Provide the [x, y] coordinate of the cell's center where the given text is located.  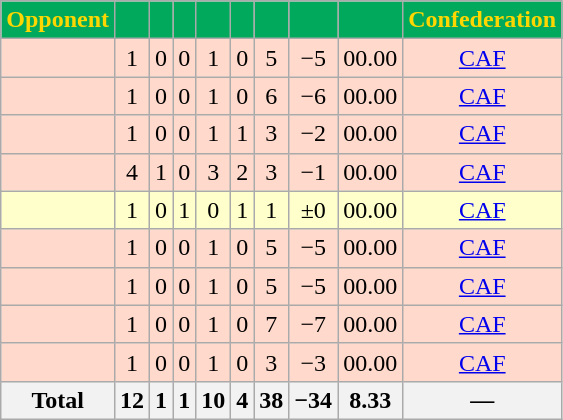
±0 [314, 210]
−6 [314, 96]
−34 [314, 400]
8.33 [370, 400]
−7 [314, 324]
−1 [314, 172]
12 [132, 400]
−3 [314, 362]
6 [272, 96]
Total [58, 400]
10 [214, 400]
2 [242, 172]
Confederation [482, 20]
−2 [314, 134]
38 [272, 400]
— [482, 400]
7 [272, 324]
Opponent [58, 20]
